Extract the (x, y) coordinate from the center of the cell holding the provided text.  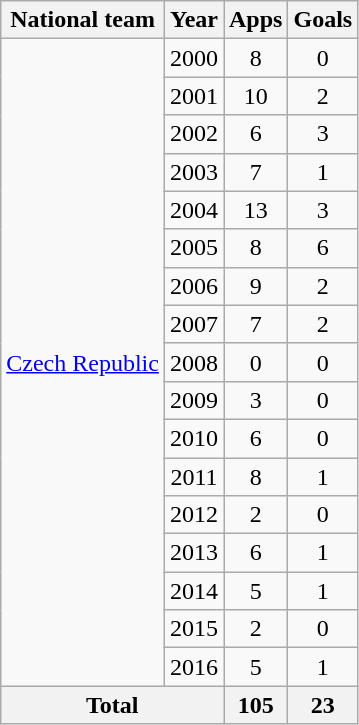
2016 (194, 667)
9 (256, 286)
2001 (194, 96)
Goals (323, 20)
105 (256, 705)
23 (323, 705)
2010 (194, 438)
2014 (194, 591)
10 (256, 96)
2008 (194, 362)
2003 (194, 172)
2009 (194, 400)
2015 (194, 629)
2013 (194, 553)
Total (112, 705)
2002 (194, 134)
2000 (194, 58)
2005 (194, 248)
2007 (194, 324)
2011 (194, 477)
Apps (256, 20)
2012 (194, 515)
2004 (194, 210)
National team (83, 20)
Czech Republic (83, 362)
13 (256, 210)
2006 (194, 286)
Year (194, 20)
